Output the [x, y] coordinate of the center of the cell containing the given text.  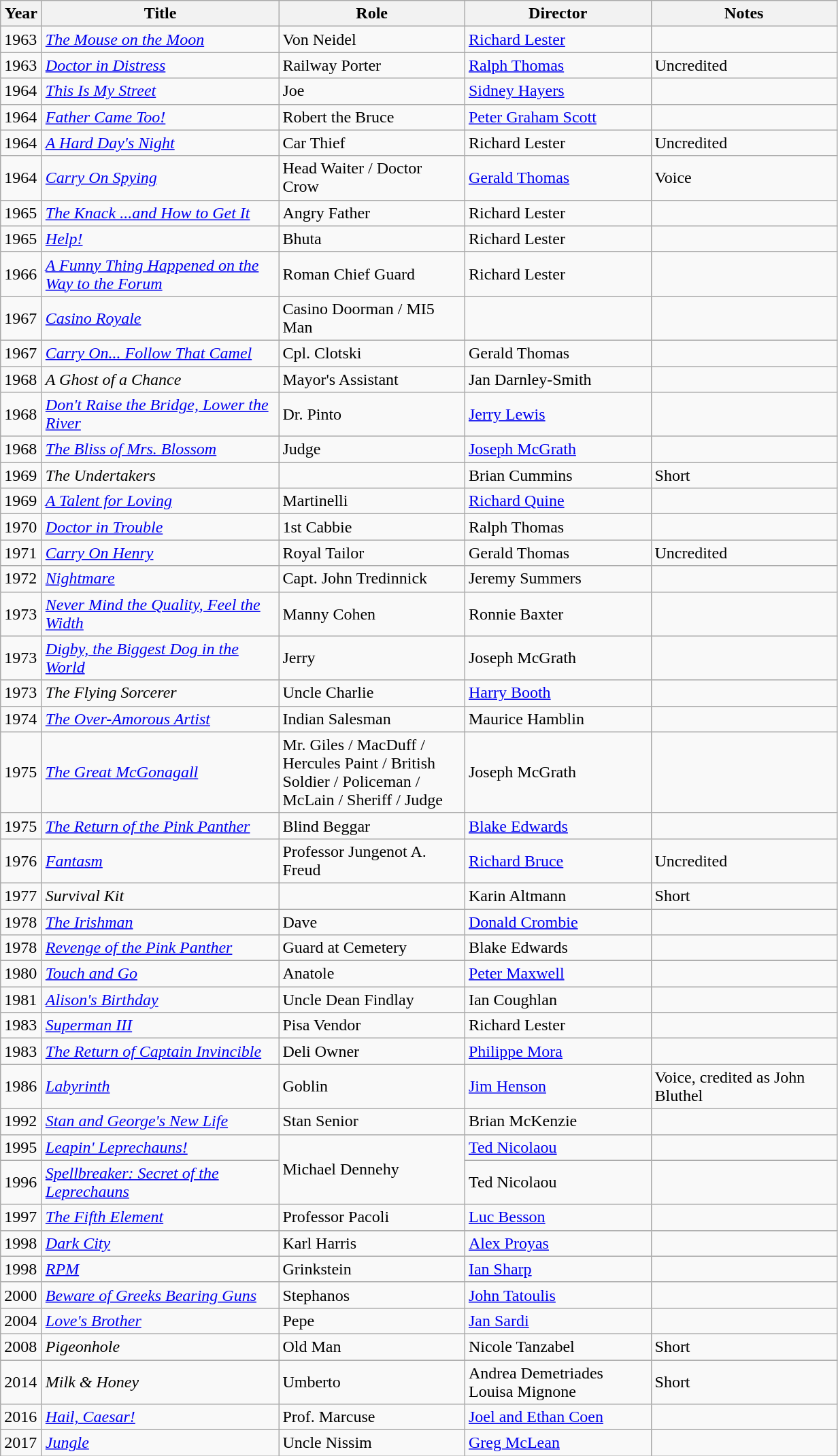
2016 [22, 1417]
1992 [22, 1121]
Notes [744, 14]
Anatole [372, 974]
Milk & Honey [161, 1382]
Title [161, 14]
The Over-Amorous Artist [161, 719]
Dave [372, 921]
Beware of Greeks Bearing Guns [161, 1295]
Deli Owner [372, 1051]
The Mouse on the Moon [161, 39]
Royal Tailor [372, 553]
The Irishman [161, 921]
Year [22, 14]
Uncle Dean Findlay [372, 1000]
Harry Booth [558, 693]
Grinkstein [372, 1269]
Jim Henson [558, 1087]
Cpl. Clotski [372, 353]
Donald Crombie [558, 921]
Prof. Marcuse [372, 1417]
Carry On... Follow That Camel [161, 353]
Ian Sharp [558, 1269]
Greg McLean [558, 1443]
1995 [22, 1147]
Bhuta [372, 239]
Joel and Ethan Coen [558, 1417]
Old Man [372, 1347]
1980 [22, 974]
The Return of Captain Invincible [161, 1051]
Director [558, 14]
Stan and George's New Life [161, 1121]
1976 [22, 861]
Digby, the Biggest Dog in the World [161, 658]
1986 [22, 1087]
Brian Cummins [558, 475]
Roman Chief Guard [372, 273]
A Talent for Loving [161, 501]
Goblin [372, 1087]
Karin Altmann [558, 896]
The Knack ...and How to Get It [161, 213]
Nightmare [161, 579]
John Tatoulis [558, 1295]
Head Waiter / Doctor Crow [372, 178]
Judge [372, 450]
Brian McKenzie [558, 1121]
Labyrinth [161, 1087]
Maurice Hamblin [558, 719]
Voice, credited as John Bluthel [744, 1087]
Pisa Vendor [372, 1026]
Spellbreaker: Secret of the Leprechauns [161, 1182]
Guard at Cemetery [372, 948]
1977 [22, 896]
Never Mind the Quality, Feel the Width [161, 613]
Touch and Go [161, 974]
1966 [22, 273]
Peter Maxwell [558, 974]
Superman III [161, 1026]
Jungle [161, 1443]
The Fifth Element [161, 1217]
2014 [22, 1382]
Jan Darnley-Smith [558, 379]
Robert the Bruce [372, 117]
A Hard Day's Night [161, 143]
Ronnie Baxter [558, 613]
Manny Cohen [372, 613]
Doctor in Distress [161, 65]
Jeremy Summers [558, 579]
Jerry [372, 658]
Peter Graham Scott [558, 117]
Railway Porter [372, 65]
Von Neidel [372, 39]
The Flying Sorcerer [161, 693]
Umberto [372, 1382]
Pigeonhole [161, 1347]
1972 [22, 579]
2017 [22, 1443]
Fantasm [161, 861]
Alex Proyas [558, 1243]
Michael Dennehy [372, 1170]
Alison's Birthday [161, 1000]
1996 [22, 1182]
Stan Senior [372, 1121]
A Ghost of a Chance [161, 379]
Jerry Lewis [558, 415]
Dark City [161, 1243]
Nicole Tanzabel [558, 1347]
2008 [22, 1347]
Andrea DemetriadesLouisa Mignone [558, 1382]
Love's Brother [161, 1321]
2000 [22, 1295]
The Return of the Pink Panther [161, 826]
Capt. John Tredinnick [372, 579]
Father Came Too! [161, 117]
Dr. Pinto [372, 415]
This Is My Street [161, 91]
Sidney Hayers [558, 91]
Help! [161, 239]
Don't Raise the Bridge, Lower the River [161, 415]
Uncle Nissim [372, 1443]
Pepe [372, 1321]
Uncle Charlie [372, 693]
1981 [22, 1000]
Luc Besson [558, 1217]
1974 [22, 719]
RPM [161, 1269]
Ian Coughlan [558, 1000]
Jan Sardi [558, 1321]
Richard Quine [558, 501]
Richard Bruce [558, 861]
2004 [22, 1321]
Casino Royale [161, 318]
Karl Harris [372, 1243]
Stephanos [372, 1295]
Survival Kit [161, 896]
Doctor in Trouble [161, 527]
Leapin' Leprechauns! [161, 1147]
Role [372, 14]
Hail, Caesar! [161, 1417]
Carry On Henry [161, 553]
1970 [22, 527]
The Undertakers [161, 475]
Mayor's Assistant [372, 379]
Joe [372, 91]
Philippe Mora [558, 1051]
Voice [744, 178]
1st Cabbie [372, 527]
Mr. Giles / MacDuff / Hercules Paint / British Soldier / Policeman / McLain / Sheriff / Judge [372, 773]
Angry Father [372, 213]
Professor Jungenot A. Freud [372, 861]
1997 [22, 1217]
Professor Pacoli [372, 1217]
Carry On Spying [161, 178]
Revenge of the Pink Panther [161, 948]
Indian Salesman [372, 719]
Casino Doorman / MI5 Man [372, 318]
The Great McGonagall [161, 773]
A Funny Thing Happened on the Way to the Forum [161, 273]
Car Thief [372, 143]
Martinelli [372, 501]
1971 [22, 553]
The Bliss of Mrs. Blossom [161, 450]
Blind Beggar [372, 826]
